Extract the (x, y) coordinate from the center of the cell holding the provided text.  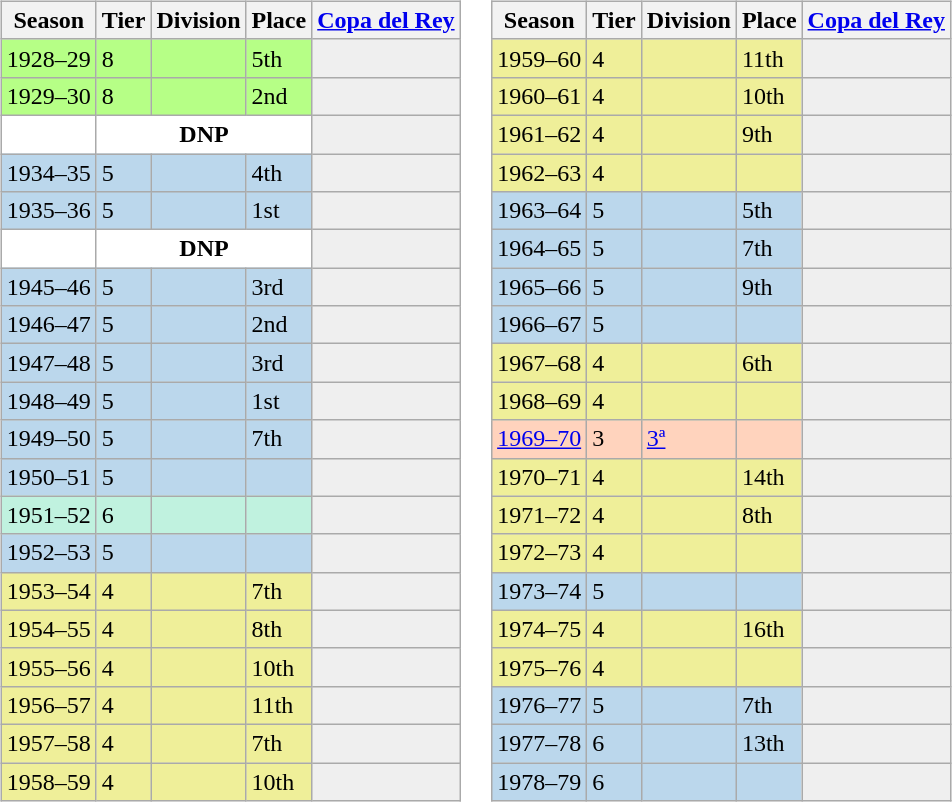
1959–60 (540, 58)
1934–35 (48, 173)
1947–48 (48, 363)
1955–56 (48, 667)
1953–54 (48, 591)
14th (769, 477)
1974–75 (540, 629)
1949–50 (48, 439)
1929–30 (48, 96)
1967–68 (540, 363)
1965–66 (540, 287)
1977–78 (540, 743)
1966–67 (540, 325)
1956–57 (48, 705)
1958–59 (48, 781)
4th (279, 173)
16th (769, 629)
1961–62 (540, 134)
1954–55 (48, 629)
1935–36 (48, 211)
1962–63 (540, 173)
3ª (688, 439)
1945–46 (48, 287)
1970–71 (540, 477)
1952–53 (48, 553)
13th (769, 743)
1969–70 (540, 439)
1976–77 (540, 705)
1963–64 (540, 211)
1964–65 (540, 249)
6th (769, 363)
1975–76 (540, 667)
1928–29 (48, 58)
1951–52 (48, 515)
1972–73 (540, 553)
1971–72 (540, 515)
1978–79 (540, 781)
3 (614, 439)
1957–58 (48, 743)
1948–49 (48, 401)
1946–47 (48, 325)
1950–51 (48, 477)
1960–61 (540, 96)
1973–74 (540, 591)
1968–69 (540, 401)
